For the text-containing cell, return its midpoint in (X, Y) coordinate format. 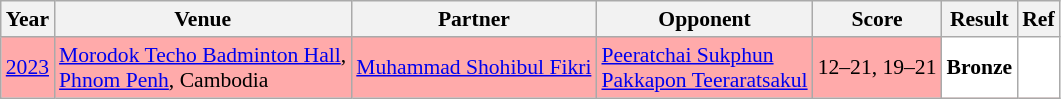
Partner (474, 19)
Result (980, 19)
2023 (28, 68)
Morodok Techo Badminton Hall,Phnom Penh, Cambodia (202, 68)
Ref (1038, 19)
Venue (202, 19)
Year (28, 19)
Bronze (980, 68)
Opponent (704, 19)
Score (878, 19)
12–21, 19–21 (878, 68)
Muhammad Shohibul Fikri (474, 68)
Peeratchai Sukphun Pakkapon Teeraratsakul (704, 68)
